For the text-containing cell, return its midpoint in (x, y) coordinate format. 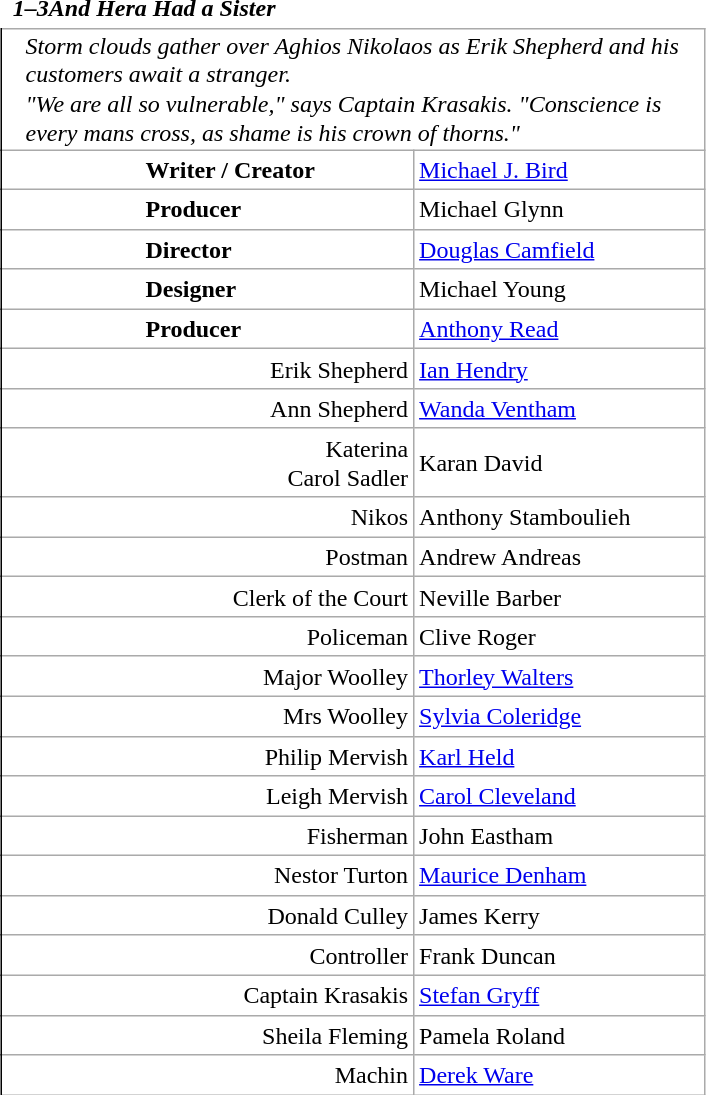
Captain Krasakis (208, 995)
Postman (208, 557)
Writer / Creator (208, 170)
Frank Duncan (560, 955)
Neville Barber (560, 597)
Director (208, 249)
Pamela Roland (560, 1035)
Anthony Stamboulieh (560, 517)
Fisherman (208, 836)
Policeman (208, 637)
Anthony Read (560, 329)
Sylvia Coleridge (560, 716)
Michael J. Bird (560, 170)
Machin (208, 1075)
Major Woolley (208, 676)
Derek Ware (560, 1075)
Karl Held (560, 756)
Maurice Denham (560, 876)
Donald Culley (208, 915)
Leigh Mervish (208, 796)
Carol Cleveland (560, 796)
Ann Shepherd (208, 409)
Erik Shepherd (208, 369)
Karan David (560, 462)
Mrs Woolley (208, 716)
Clerk of the Court (208, 597)
Ian Hendry (560, 369)
Nestor Turton (208, 876)
Sheila Fleming (208, 1035)
Michael Glynn (560, 209)
Douglas Camfield (560, 249)
John Eastham (560, 836)
Controller (208, 955)
Nikos (208, 517)
Michael Young (560, 289)
Thorley Walters (560, 676)
Designer (208, 289)
Clive Roger (560, 637)
KaterinaCarol Sadler (208, 462)
Philip Mervish (208, 756)
Stefan Gryff (560, 995)
Wanda Ventham (560, 409)
Andrew Andreas (560, 557)
James Kerry (560, 915)
